Locate the cell with the specified text and output its (x, y) center coordinate. 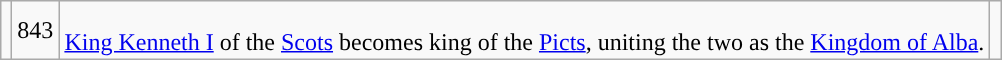
843 (36, 30)
King Kenneth I of the Scots becomes king of the Picts, uniting the two as the Kingdom of Alba. (524, 30)
